Capture the cell that displays the provided text and extract its (X, Y) central coordinate. 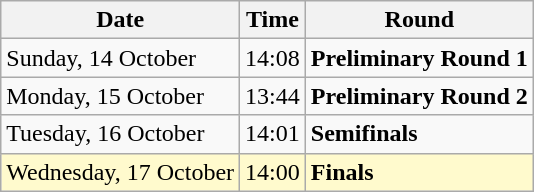
Preliminary Round 2 (419, 96)
Wednesday, 17 October (120, 172)
Semifinals (419, 134)
Finals (419, 172)
14:01 (273, 134)
Round (419, 20)
14:00 (273, 172)
Time (273, 20)
Date (120, 20)
Tuesday, 16 October (120, 134)
Preliminary Round 1 (419, 58)
14:08 (273, 58)
Sunday, 14 October (120, 58)
13:44 (273, 96)
Monday, 15 October (120, 96)
